Return (x, y) of the center of cell containing provided text 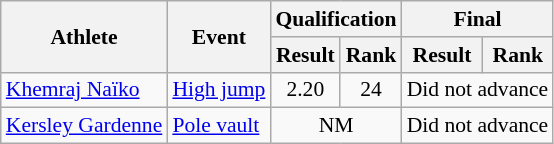
Event (218, 36)
Khemraj Naïko (84, 90)
Athlete (84, 36)
24 (370, 90)
Qualification (336, 19)
Final (478, 19)
High jump (218, 90)
2.20 (305, 90)
Kersley Gardenne (84, 126)
NM (336, 126)
Pole vault (218, 126)
